For the text-containing cell, return its midpoint in [X, Y] coordinate format. 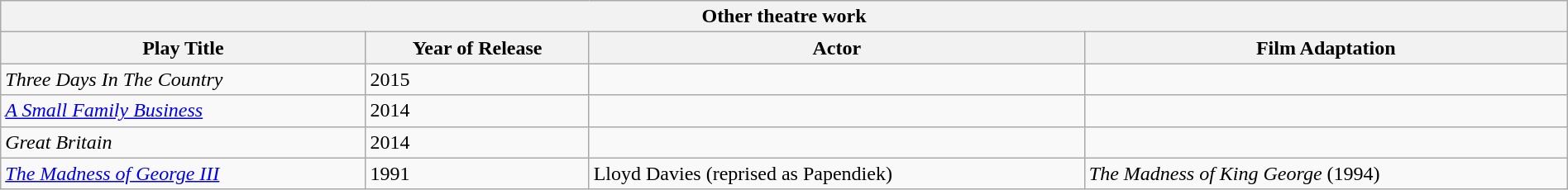
A Small Family Business [184, 111]
Play Title [184, 48]
Year of Release [477, 48]
1991 [477, 173]
Lloyd Davies (reprised as Papendiek) [837, 173]
Film Adaptation [1326, 48]
Three Days In The Country [184, 79]
Other theatre work [784, 17]
Great Britain [184, 142]
The Madness of King George (1994) [1326, 173]
Actor [837, 48]
2015 [477, 79]
The Madness of George III [184, 173]
